Provide the (X, Y) coordinate of the cell's center where the given text is located.  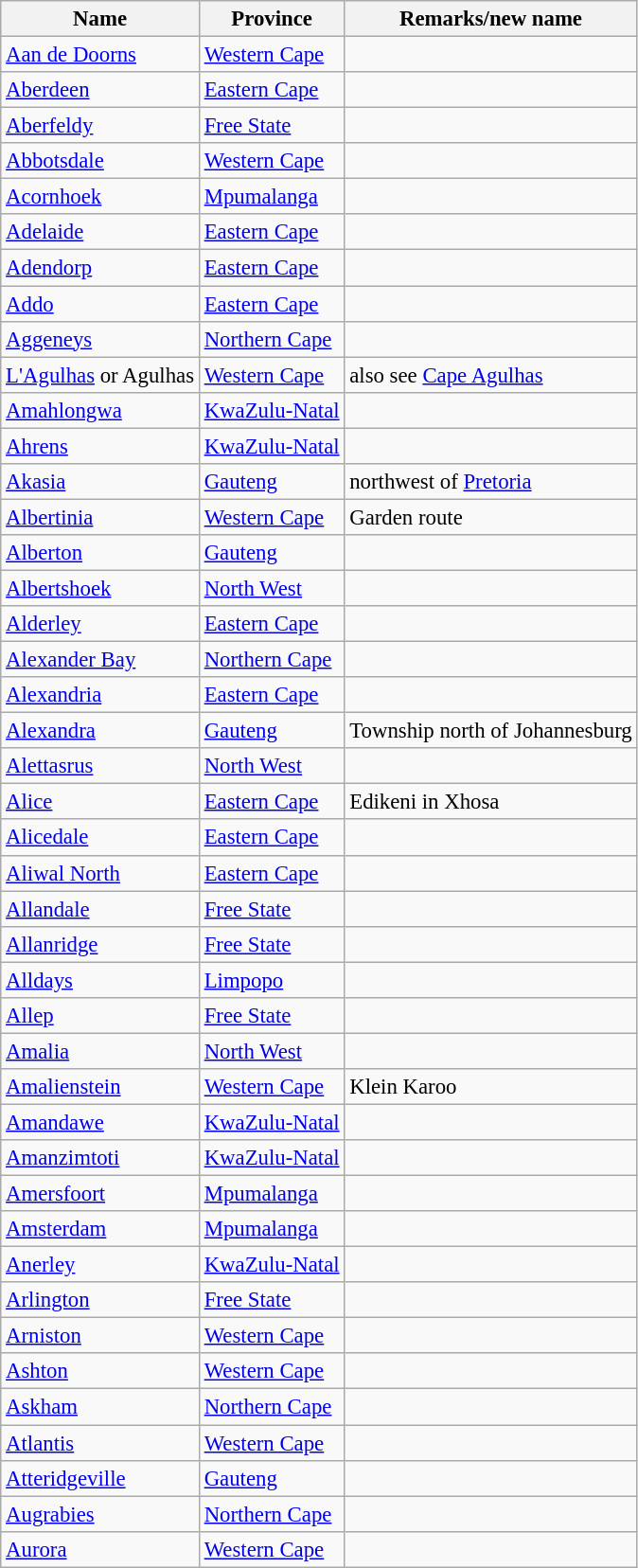
northwest of Pretoria (490, 482)
Albertshoek (100, 588)
Akasia (100, 482)
Aggeneys (100, 339)
L'Agulhas or Agulhas (100, 375)
Allanridge (100, 944)
Adelaide (100, 232)
Garden route (490, 517)
Edikeni in Xhosa (490, 802)
Amersfoort (100, 1194)
Atteridgeville (100, 1478)
Aan de Doorns (100, 55)
Acornhoek (100, 197)
Arniston (100, 1336)
Aberdeen (100, 90)
Alettasrus (100, 766)
Limpopo (272, 980)
Alexandra (100, 731)
Ashton (100, 1372)
Alldays (100, 980)
Amalia (100, 1051)
Remarks/new name (490, 19)
Aurora (100, 1549)
Addo (100, 304)
Amalienstein (100, 1087)
Province (272, 19)
Amanzimtoti (100, 1158)
Adendorp (100, 268)
Askham (100, 1407)
Aberfeldy (100, 126)
Abbotsdale (100, 161)
Ahrens (100, 446)
Township north of Johannesburg (490, 731)
Name (100, 19)
Arlington (100, 1300)
Amahlongwa (100, 410)
Alexander Bay (100, 660)
Alderley (100, 624)
Allep (100, 1016)
also see Cape Agulhas (490, 375)
Alberton (100, 553)
Klein Karoo (490, 1087)
Anerley (100, 1265)
Allandale (100, 909)
Albertinia (100, 517)
Augrabies (100, 1514)
Alexandria (100, 695)
Aliwal North (100, 873)
Alice (100, 802)
Amandawe (100, 1122)
Amsterdam (100, 1229)
Atlantis (100, 1443)
Alicedale (100, 838)
